Return the [X, Y] coordinate for the center point of the cell that contains the specified text.  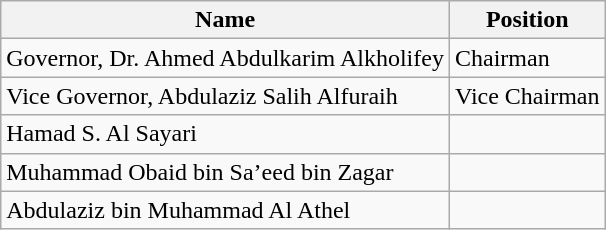
Chairman [527, 58]
Abdulaziz bin Muhammad Al Athel [226, 210]
Muhammad Obaid bin Sa’eed bin Zagar [226, 172]
Name [226, 20]
Vice Governor, Abdulaziz Salih Alfuraih [226, 96]
Governor, Dr. Ahmed Abdulkarim Alkholifey [226, 58]
Vice Chairman [527, 96]
Hamad S. Al Sayari [226, 134]
Position [527, 20]
